Extract the [X, Y] coordinate from the center of the cell holding the provided text.  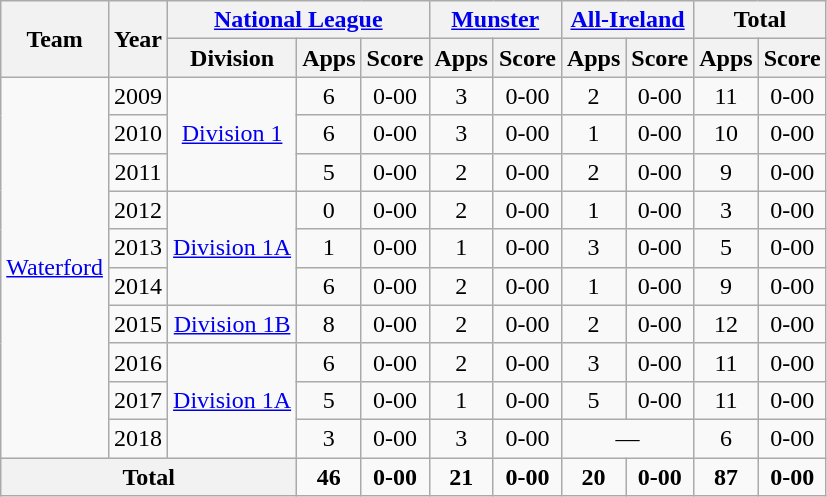
87 [726, 477]
Waterford [55, 268]
21 [461, 477]
2010 [138, 134]
2011 [138, 172]
8 [329, 324]
2017 [138, 400]
Division 1B [232, 324]
Division [232, 58]
Division 1 [232, 134]
46 [329, 477]
2015 [138, 324]
0 [329, 210]
— [627, 438]
20 [593, 477]
2009 [138, 96]
2016 [138, 362]
2018 [138, 438]
Year [138, 39]
12 [726, 324]
All-Ireland [627, 20]
Team [55, 39]
2012 [138, 210]
2013 [138, 248]
10 [726, 134]
National League [298, 20]
2014 [138, 286]
Munster [495, 20]
